Search for the cell housing the specified text and yield its (X, Y) center coordinate. 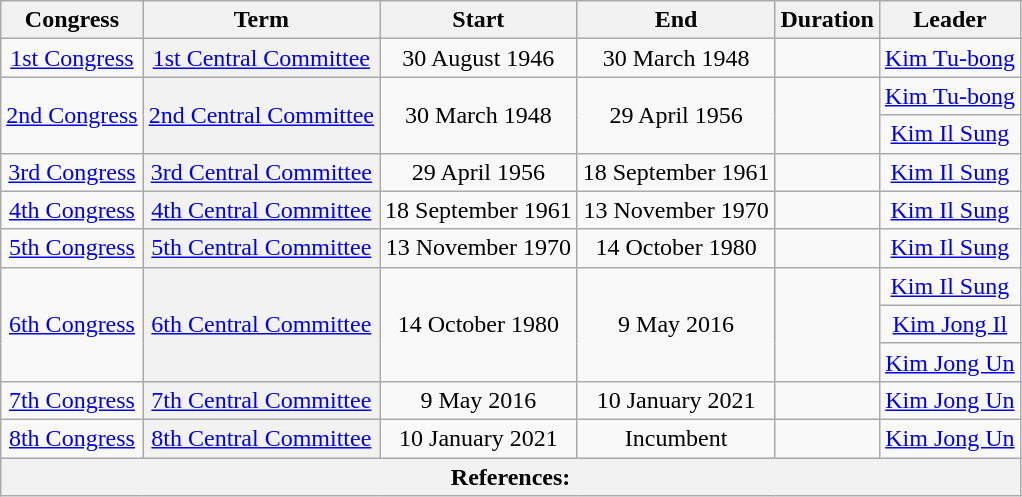
4th Congress (72, 210)
Term (261, 20)
End (676, 20)
3rd Central Committee (261, 172)
7th Central Committee (261, 400)
6th Congress (72, 324)
8th Central Committee (261, 438)
7th Congress (72, 400)
5th Central Committee (261, 248)
Leader (950, 20)
8th Congress (72, 438)
Incumbent (676, 438)
6th Central Committee (261, 324)
References: (511, 477)
5th Congress (72, 248)
Kim Jong Il (950, 324)
2nd Congress (72, 115)
4th Central Committee (261, 210)
30 August 1946 (479, 58)
Duration (827, 20)
1st Central Committee (261, 58)
1st Congress (72, 58)
Start (479, 20)
3rd Congress (72, 172)
2nd Central Committee (261, 115)
Congress (72, 20)
